For the text-containing cell, return its midpoint in [X, Y] coordinate format. 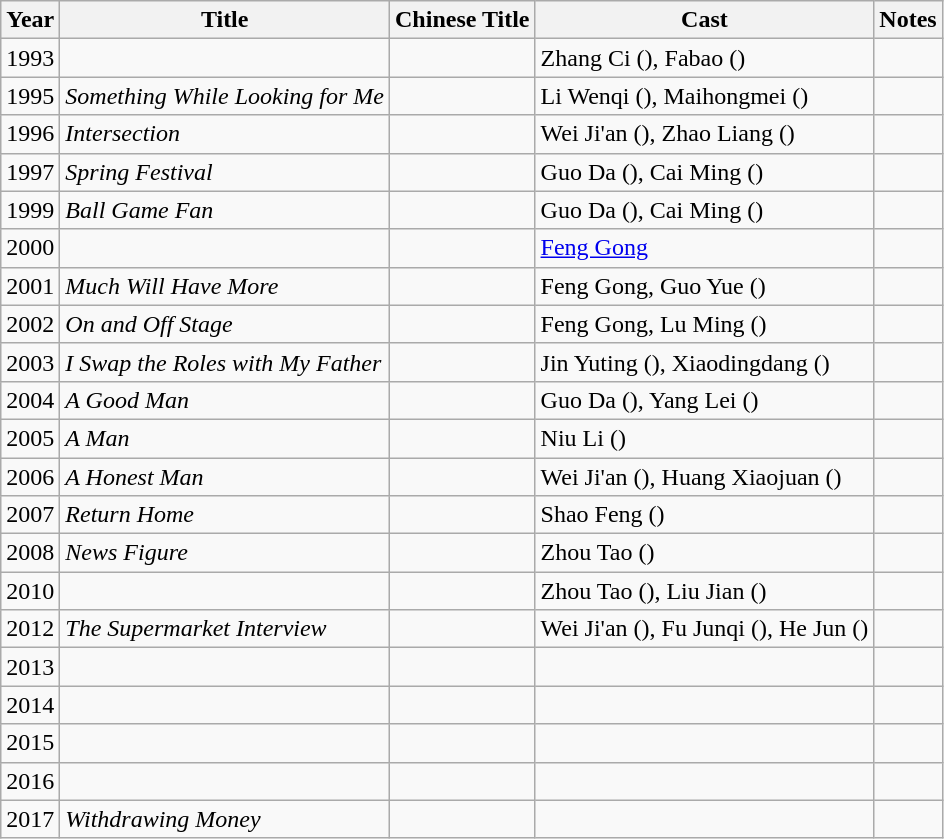
Year [30, 20]
A Good Man [225, 400]
Wei Ji'an (), Zhao Liang () [704, 134]
Spring Festival [225, 172]
Wei Ji'an (), Huang Xiaojuan () [704, 477]
Notes [908, 20]
2004 [30, 400]
2013 [30, 667]
1993 [30, 58]
2017 [30, 819]
2015 [30, 743]
Ball Game Fan [225, 210]
Much Will Have More [225, 286]
Feng Gong [704, 248]
Intersection [225, 134]
Feng Gong, Guo Yue () [704, 286]
2008 [30, 553]
2007 [30, 515]
Return Home [225, 515]
I Swap the Roles with My Father [225, 362]
2005 [30, 438]
1999 [30, 210]
Cast [704, 20]
Something While Looking for Me [225, 96]
2001 [30, 286]
2014 [30, 705]
Zhou Tao (), Liu Jian () [704, 591]
2003 [30, 362]
A Honest Man [225, 477]
2000 [30, 248]
Shao Feng () [704, 515]
Title [225, 20]
Li Wenqi (), Maihongmei () [704, 96]
Jin Yuting (), Xiaodingdang () [704, 362]
2002 [30, 324]
News Figure [225, 553]
1995 [30, 96]
2016 [30, 781]
1996 [30, 134]
Zhou Tao () [704, 553]
Guo Da (), Yang Lei () [704, 400]
A Man [225, 438]
Feng Gong, Lu Ming () [704, 324]
Chinese Title [463, 20]
1997 [30, 172]
2012 [30, 629]
The Supermarket Interview [225, 629]
2006 [30, 477]
Wei Ji'an (), Fu Junqi (), He Jun () [704, 629]
Withdrawing Money [225, 819]
Niu Li () [704, 438]
2010 [30, 591]
On and Off Stage [225, 324]
Zhang Ci (), Fabao () [704, 58]
